Return (x, y) of the center of cell containing provided text 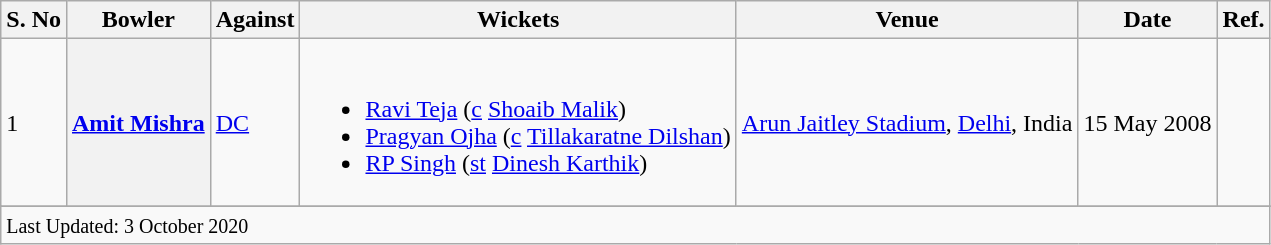
Bowler (138, 20)
S. No (34, 20)
Wickets (518, 20)
Last Updated: 3 October 2020 (636, 225)
Against (255, 20)
Date (1148, 20)
Venue (907, 20)
1 (34, 122)
15 May 2008 (1148, 122)
Arun Jaitley Stadium, Delhi, India (907, 122)
Amit Mishra (138, 122)
DC (255, 122)
Ravi Teja (c Shoaib Malik)Pragyan Ojha (c Tillakaratne Dilshan)RP Singh (st Dinesh Karthik) (518, 122)
Ref. (1244, 20)
